Output the (x, y) coordinate of the center of the cell containing the given text.  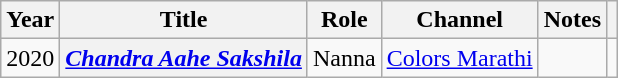
Year (30, 20)
Colors Marathi (460, 58)
Title (184, 20)
Nanna (344, 58)
Notes (572, 20)
Channel (460, 20)
2020 (30, 58)
Role (344, 20)
Chandra Aahe Sakshila (184, 58)
